Provide the (X, Y) coordinate of the cell's center where the given text is located.  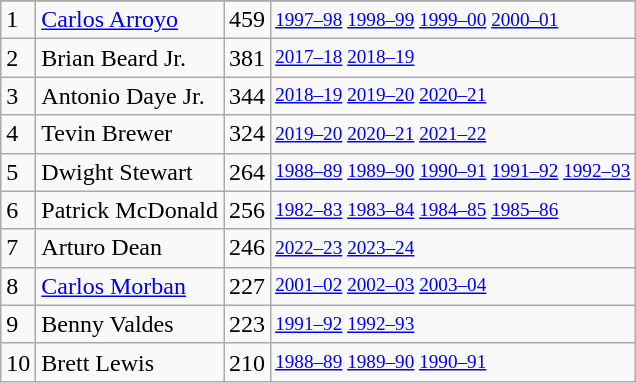
7 (18, 248)
Brett Lewis (130, 362)
10 (18, 362)
344 (248, 96)
Patrick McDonald (130, 210)
2017–18 2018–19 (453, 58)
1991–92 1992–93 (453, 324)
381 (248, 58)
4 (18, 134)
227 (248, 286)
Brian Beard Jr. (130, 58)
246 (248, 248)
324 (248, 134)
223 (248, 324)
2018–19 2019–20 2020–21 (453, 96)
210 (248, 362)
1 (18, 20)
2 (18, 58)
2019–20 2020–21 2021–22 (453, 134)
Benny Valdes (130, 324)
9 (18, 324)
1988–89 1989–90 1990–91 (453, 362)
1982–83 1983–84 1984–85 1985–86 (453, 210)
1997–98 1998–99 1999–00 2000–01 (453, 20)
Tevin Brewer (130, 134)
6 (18, 210)
2022–23 2023–24 (453, 248)
264 (248, 172)
Carlos Morban (130, 286)
8 (18, 286)
Carlos Arroyo (130, 20)
Arturo Dean (130, 248)
Antonio Daye Jr. (130, 96)
Dwight Stewart (130, 172)
3 (18, 96)
256 (248, 210)
2001–02 2002–03 2003–04 (453, 286)
459 (248, 20)
5 (18, 172)
1988–89 1989–90 1990–91 1991–92 1992–93 (453, 172)
